Pinpoint the cell where the given text exists, returning its (X, Y) midpoint coordinate. 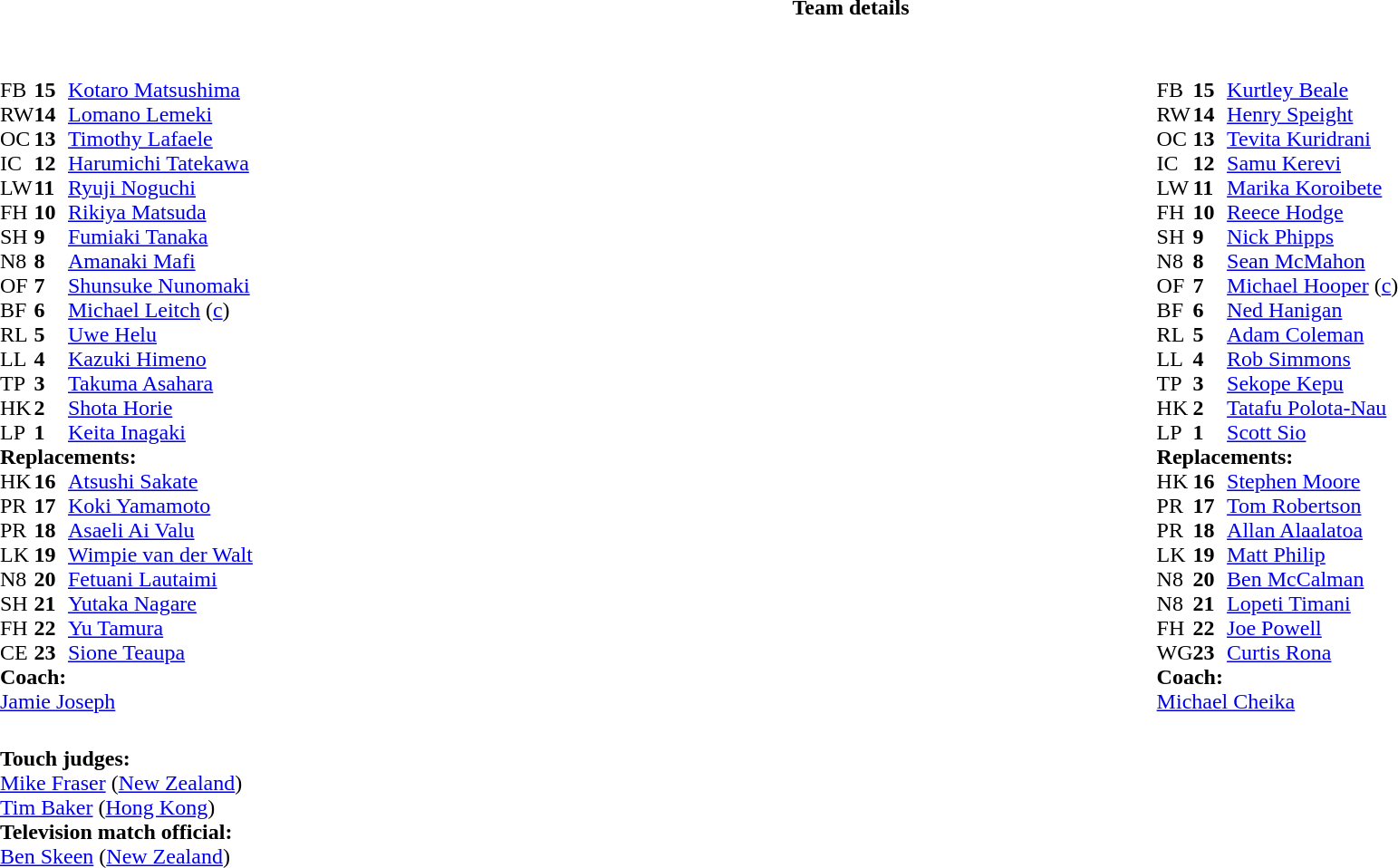
Kurtley Beale (1312, 91)
Keita Inagaki (160, 433)
Amanaki Mafi (160, 261)
Shunsuke Nunomaki (160, 286)
Marika Koroibete (1312, 188)
Sione Teaupa (160, 652)
WG (1175, 652)
Harumichi Tatekawa (160, 163)
Asaeli Ai Valu (160, 531)
Tevita Kuridrani (1312, 140)
Takuma Asahara (160, 384)
Timothy Lafaele (160, 140)
Jamie Joseph (127, 701)
Tom Robertson (1312, 506)
Rikiya Matsuda (160, 212)
Joe Powell (1312, 629)
Kotaro Matsushima (160, 91)
Fetuani Lautaimi (160, 580)
Michael Leitch (c) (160, 310)
Ryuji Noguchi (160, 188)
Wimpie van der Walt (160, 555)
Nick Phipps (1312, 237)
Atsushi Sakate (160, 482)
Sekope Kepu (1312, 384)
Ned Hanigan (1312, 310)
Curtis Rona (1312, 652)
Reece Hodge (1312, 212)
CE (17, 652)
Shota Horie (160, 408)
Kazuki Himeno (160, 359)
Tatafu Polota-Nau (1312, 408)
Samu Kerevi (1312, 163)
Ben McCalman (1312, 580)
Rob Simmons (1312, 359)
Lopeti Timani (1312, 603)
Replacements: (127, 457)
Lomano Lemeki (160, 114)
Scott Sio (1312, 433)
Fumiaki Tanaka (160, 237)
Allan Alaalatoa (1312, 531)
Henry Speight (1312, 114)
Koki Yamamoto (160, 506)
Stephen Moore (1312, 482)
Yu Tamura (160, 629)
Sean McMahon (1312, 261)
Matt Philip (1312, 555)
Yutaka Nagare (160, 603)
Uwe Helu (160, 335)
Coach: (127, 678)
Adam Coleman (1312, 335)
Michael Hooper (c) (1312, 286)
